Pinpoint the cell where the given text exists, returning its [x, y] midpoint coordinate. 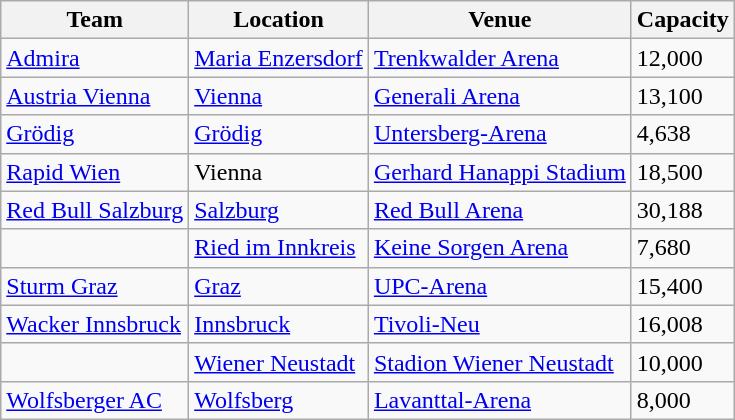
UPC-Arena [500, 286]
Untersberg-Arena [500, 134]
4,638 [682, 134]
10,000 [682, 362]
Innsbruck [279, 324]
7,680 [682, 248]
Tivoli-Neu [500, 324]
Wolfsberger AC [95, 400]
Generali Arena [500, 96]
Austria Vienna [95, 96]
Lavanttal-Arena [500, 400]
13,100 [682, 96]
Red Bull Arena [500, 210]
Rapid Wien [95, 172]
Admira [95, 58]
Stadion Wiener Neustadt [500, 362]
Maria Enzersdorf [279, 58]
15,400 [682, 286]
Venue [500, 20]
Wolfsberg [279, 400]
12,000 [682, 58]
18,500 [682, 172]
Trenkwalder Arena [500, 58]
Graz [279, 286]
Gerhard Hanappi Stadium [500, 172]
8,000 [682, 400]
Wacker Innsbruck [95, 324]
Ried im Innkreis [279, 248]
Keine Sorgen Arena [500, 248]
Team [95, 20]
Capacity [682, 20]
Wiener Neustadt [279, 362]
Location [279, 20]
Salzburg [279, 210]
30,188 [682, 210]
16,008 [682, 324]
Red Bull Salzburg [95, 210]
Sturm Graz [95, 286]
